From the cell containing the given text, extract its center point as (x, y) coordinate. 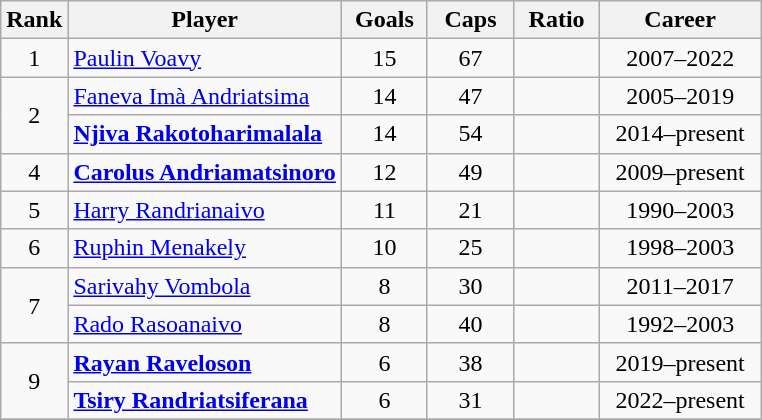
2019–present (680, 362)
Rank (34, 20)
1 (34, 58)
11 (384, 210)
47 (470, 96)
7 (34, 305)
10 (384, 248)
25 (470, 248)
Rayan Raveloson (205, 362)
31 (470, 400)
21 (470, 210)
Njiva Rakotoharimalala (205, 134)
5 (34, 210)
Faneva Imà Andriatsima (205, 96)
Sarivahy Vombola (205, 286)
1990–2003 (680, 210)
40 (470, 324)
4 (34, 172)
15 (384, 58)
Tsiry Randriatsiferana (205, 400)
Paulin Voavy (205, 58)
49 (470, 172)
2014–present (680, 134)
67 (470, 58)
9 (34, 381)
2005–2019 (680, 96)
1998–2003 (680, 248)
Goals (384, 20)
Caps (470, 20)
Ruphin Menakely (205, 248)
30 (470, 286)
Rado Rasoanaivo (205, 324)
2009–present (680, 172)
2007–2022 (680, 58)
2011–2017 (680, 286)
54 (470, 134)
1992–2003 (680, 324)
2 (34, 115)
Ratio (557, 20)
Harry Randrianaivo (205, 210)
2022–present (680, 400)
Career (680, 20)
12 (384, 172)
Player (205, 20)
38 (470, 362)
Carolus Andriamatsinoro (205, 172)
